Return the (X, Y) coordinate for the center point of the cell that contains the specified text.  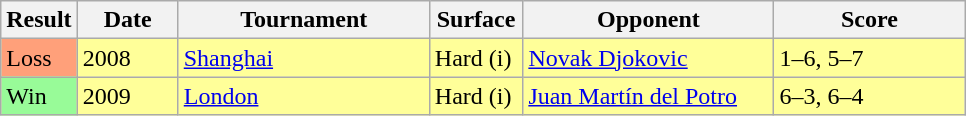
Novak Djokovic (648, 58)
2008 (128, 58)
Loss (39, 58)
Surface (476, 20)
Tournament (304, 20)
Opponent (648, 20)
1–6, 5–7 (870, 58)
Result (39, 20)
London (304, 96)
Juan Martín del Potro (648, 96)
Score (870, 20)
6–3, 6–4 (870, 96)
Win (39, 96)
2009 (128, 96)
Shanghai (304, 58)
Date (128, 20)
